Identify which cell holds the provided text, then report its [x, y] central coordinate. 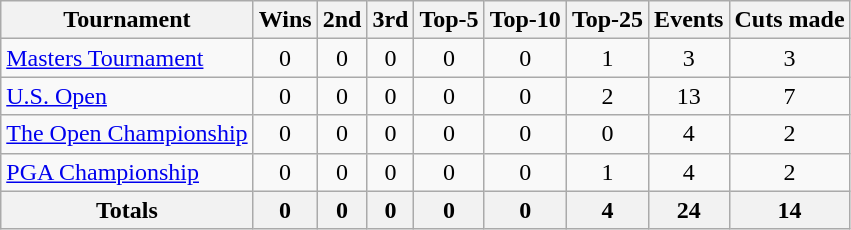
Masters Tournament [127, 58]
Tournament [127, 20]
13 [689, 96]
Top-10 [525, 20]
2nd [342, 20]
Totals [127, 210]
7 [790, 96]
Wins [285, 20]
The Open Championship [127, 134]
Events [689, 20]
Top-25 [607, 20]
PGA Championship [127, 172]
3rd [390, 20]
14 [790, 210]
24 [689, 210]
Top-5 [449, 20]
U.S. Open [127, 96]
Cuts made [790, 20]
